Identify which cell holds the provided text, then report its (X, Y) central coordinate. 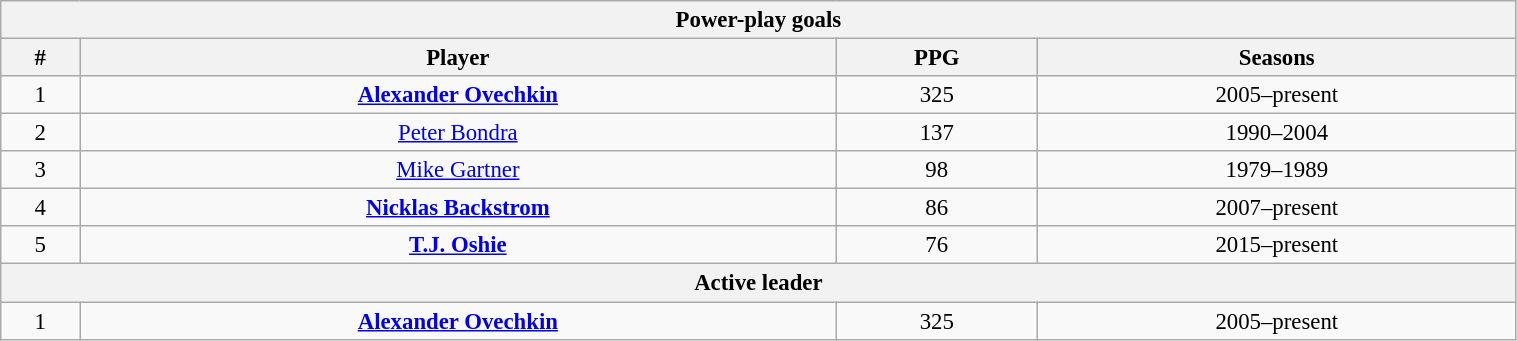
Peter Bondra (458, 133)
Active leader (758, 283)
1990–2004 (1278, 133)
2015–present (1278, 245)
98 (936, 170)
Power-play goals (758, 20)
86 (936, 208)
76 (936, 245)
5 (40, 245)
T.J. Oshie (458, 245)
2007–present (1278, 208)
Nicklas Backstrom (458, 208)
# (40, 58)
1979–1989 (1278, 170)
2 (40, 133)
Seasons (1278, 58)
137 (936, 133)
Mike Gartner (458, 170)
Player (458, 58)
4 (40, 208)
3 (40, 170)
PPG (936, 58)
